Output the (X, Y) coordinate of the center of the cell containing the given text.  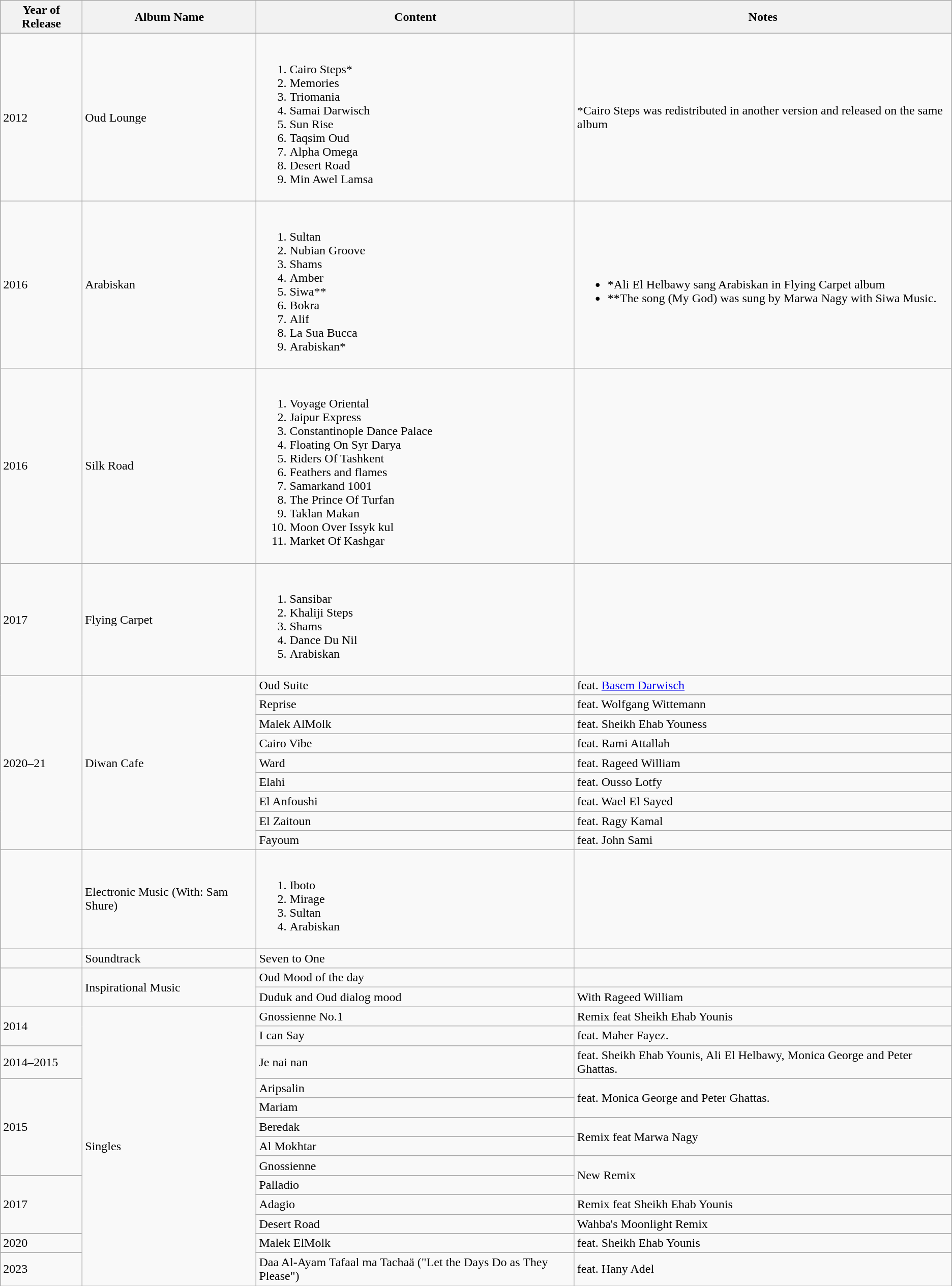
Malek AlMolk (415, 724)
El Anfoushi (415, 801)
Oud Lounge (169, 117)
Gnossienne (415, 1165)
Cairo Steps*MemoriesTriomaniaSamai DarwischSun RiseTaqsim OudAlpha OmegaDesert RoadMin Awel Lamsa (415, 117)
feat. Ousso Lotfy (763, 782)
2020–21 (42, 763)
With Rageed William (763, 997)
feat. Monica George and Peter Ghattas. (763, 1098)
Singles (169, 1147)
feat. Sheikh Ehab Younis, Ali El Helbawy, Monica George and Peter Ghattas. (763, 1062)
2014 (42, 1026)
*Ali El Helbawy sang Arabiskan in Flying Carpet album**The song (My God) was sung by Marwa Nagy with Siwa Music. (763, 285)
feat. Ragy Kamal (763, 821)
Notes (763, 17)
Mariam (415, 1107)
Daa Al-Ayam Tafaal ma Tachaä ("Let the Days Do as They Please") (415, 1270)
feat. Maher Fayez. (763, 1036)
Electronic Music (With: Sam Shure) (169, 899)
Content (415, 17)
feat. Sheikh Ehab Younis (763, 1243)
Malek ElMolk (415, 1243)
Gnossienne No.1 (415, 1016)
feat. Rageed William (763, 763)
Soundtrack (169, 958)
feat. Sheikh Ehab Youness (763, 724)
Ward (415, 763)
Diwan Cafe (169, 763)
2020 (42, 1243)
Inspirational Music (169, 987)
2014–2015 (42, 1062)
feat. Rami Attallah (763, 743)
Palladio (415, 1185)
Adagio (415, 1204)
feat. Wolfgang Wittemann (763, 705)
feat. Wael El Sayed (763, 801)
feat. Hany Adel (763, 1270)
Seven to One (415, 958)
Arabiskan (169, 285)
SansibarKhaliji StepsShamsDance Du NilArabiskan (415, 620)
Beredak (415, 1127)
Desert Road (415, 1223)
feat. Basem Darwisch (763, 685)
2023 (42, 1270)
Year of Release (42, 17)
Fayoum (415, 840)
Elahi (415, 782)
2015 (42, 1127)
New Remix (763, 1175)
Al Mokhtar (415, 1146)
Oud Suite (415, 685)
Cairo Vibe (415, 743)
Oud Mood of the day (415, 978)
SultanNubian GrooveShamsAmberSiwa**BokraAlifLa Sua BuccaArabiskan* (415, 285)
feat. John Sami (763, 840)
Aripsalin (415, 1088)
Wahba's Moonlight Remix (763, 1223)
Duduk and Oud dialog mood (415, 997)
2012 (42, 117)
Silk Road (169, 466)
IbotoMirageSultanArabiskan (415, 899)
Flying Carpet (169, 620)
Remix feat Marwa Nagy (763, 1136)
Je nai nan (415, 1062)
I can Say (415, 1036)
Album Name (169, 17)
El Zaitoun (415, 821)
Reprise (415, 705)
*Cairo Steps was redistributed in another version and released on the same album (763, 117)
